From the cell containing the given text, extract its center point as (x, y) coordinate. 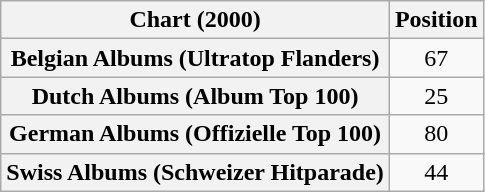
Swiss Albums (Schweizer Hitparade) (196, 172)
German Albums (Offizielle Top 100) (196, 134)
67 (436, 58)
Dutch Albums (Album Top 100) (196, 96)
Chart (2000) (196, 20)
44 (436, 172)
80 (436, 134)
Position (436, 20)
25 (436, 96)
Belgian Albums (Ultratop Flanders) (196, 58)
